Return the [X, Y] coordinate for the center point of the cell that contains the specified text.  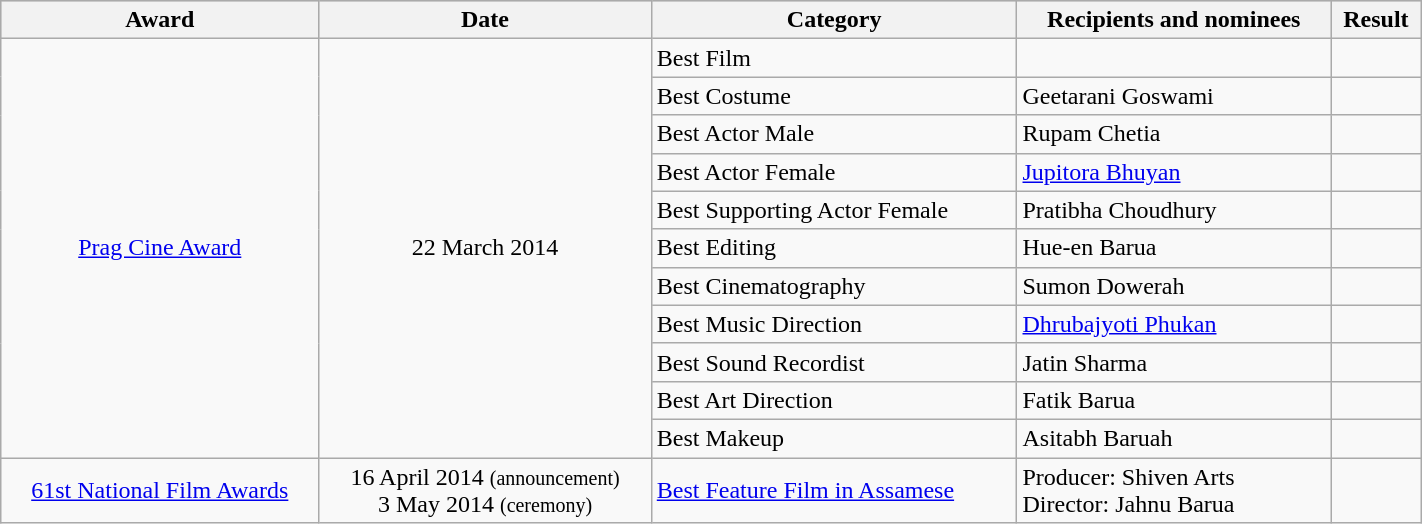
Geetarani Goswami [1174, 96]
Best Sound Recordist [834, 362]
Best Makeup [834, 438]
Best Cinematography [834, 286]
Best Film [834, 58]
Best Editing [834, 248]
Award [160, 20]
Best Actor Male [834, 134]
Sumon Dowerah [1174, 286]
Dhrubajyoti Phukan [1174, 324]
Best Feature Film in Assamese [834, 490]
Fatik Barua [1174, 400]
Asitabh Baruah [1174, 438]
Prag Cine Award [160, 248]
Rupam Chetia [1174, 134]
Best Music Direction [834, 324]
Best Supporting Actor Female [834, 210]
Pratibha Choudhury [1174, 210]
61st National Film Awards [160, 490]
Result [1376, 20]
Date [485, 20]
Best Art Direction [834, 400]
Hue-en Barua [1174, 248]
Recipients and nominees [1174, 20]
Jupitora Bhuyan [1174, 172]
Producer: Shiven ArtsDirector: Jahnu Barua [1174, 490]
22 March 2014 [485, 248]
Best Costume [834, 96]
Best Actor Female [834, 172]
Jatin Sharma [1174, 362]
16 April 2014 (announcement)3 May 2014 (ceremony) [485, 490]
Category [834, 20]
